Identify which cell holds the provided text, then report its [x, y] central coordinate. 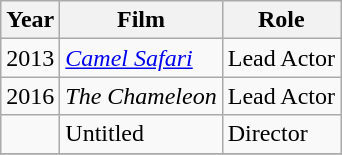
2016 [30, 96]
Camel Safari [141, 58]
Year [30, 20]
2013 [30, 58]
Untitled [141, 134]
The Chameleon [141, 96]
Director [281, 134]
Role [281, 20]
Film [141, 20]
